For the text-containing cell, return its midpoint in [x, y] coordinate format. 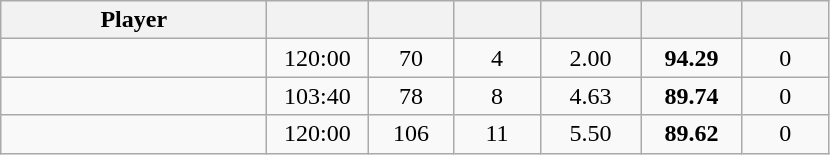
8 [497, 96]
5.50 [590, 134]
4.63 [590, 96]
94.29 [692, 58]
Player [134, 20]
106 [411, 134]
89.62 [692, 134]
70 [411, 58]
78 [411, 96]
89.74 [692, 96]
4 [497, 58]
2.00 [590, 58]
103:40 [318, 96]
11 [497, 134]
